Pinpoint the cell where the given text exists, returning its (x, y) midpoint coordinate. 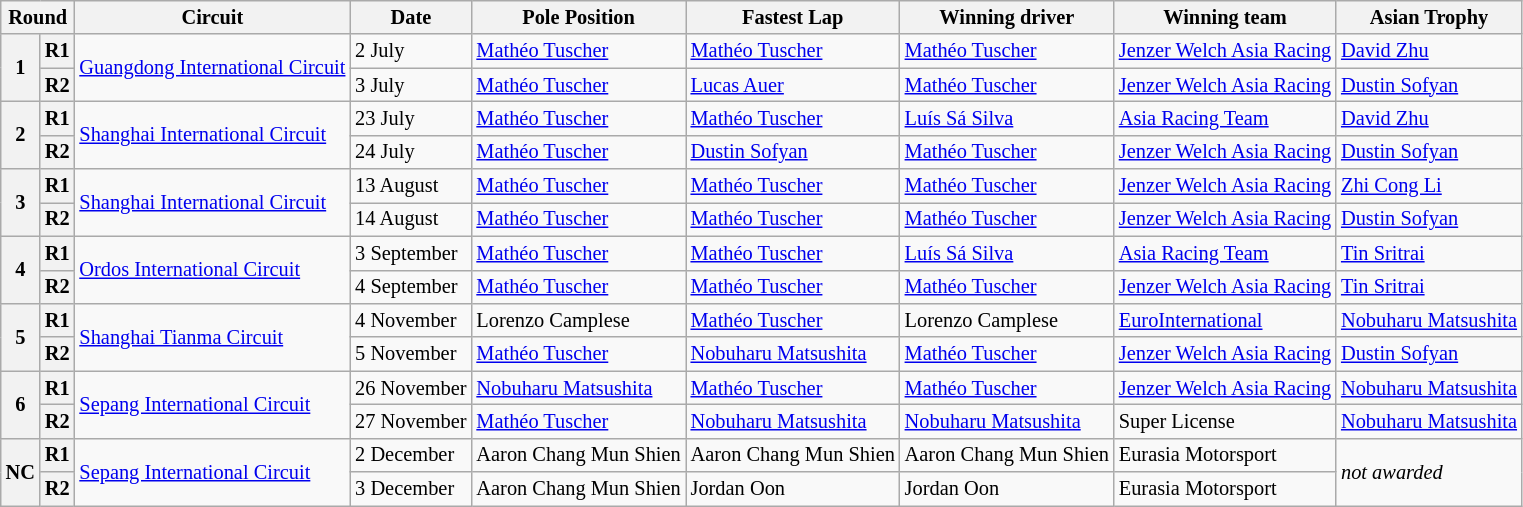
Ordos International Circuit (212, 270)
Lucas Auer (793, 85)
EuroInternational (1225, 320)
Shanghai Tianma Circuit (212, 336)
2 (20, 134)
Circuit (212, 17)
26 November (410, 388)
14 August (410, 219)
Winning driver (1007, 17)
Winning team (1225, 17)
27 November (410, 421)
24 July (410, 152)
Super License (1225, 421)
Zhi Cong Li (1429, 186)
5 (20, 336)
3 (20, 202)
13 August (410, 186)
3 July (410, 85)
3 September (410, 253)
4 (20, 270)
5 November (410, 354)
2 December (410, 455)
Pole Position (578, 17)
4 September (410, 287)
1 (20, 68)
3 December (410, 489)
Asian Trophy (1429, 17)
Round (38, 17)
6 (20, 404)
not awarded (1429, 472)
Guangdong International Circuit (212, 68)
Fastest Lap (793, 17)
NC (20, 472)
4 November (410, 320)
2 July (410, 51)
23 July (410, 118)
Date (410, 17)
